From the cell containing the given text, extract its center point as (X, Y) coordinate. 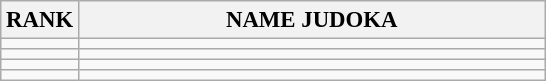
RANK (40, 20)
NAME JUDOKA (312, 20)
